Pinpoint the cell where the given text exists, returning its (X, Y) midpoint coordinate. 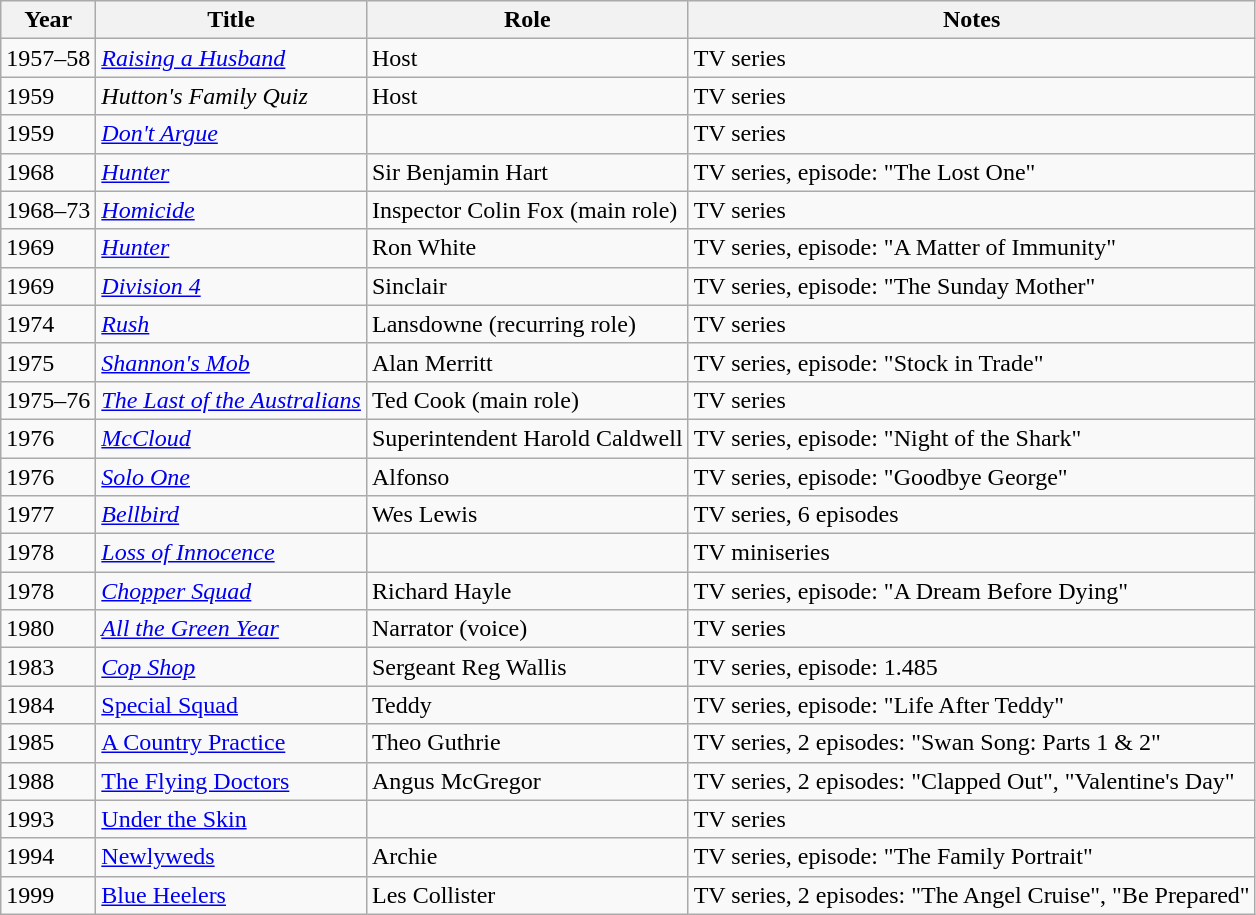
Teddy (527, 705)
Shannon's Mob (232, 362)
Special Squad (232, 705)
A Country Practice (232, 743)
Archie (527, 857)
TV miniseries (972, 553)
1968–73 (48, 210)
1993 (48, 819)
Homicide (232, 210)
TV series, episode: 1.485 (972, 667)
TV series, episode: "Goodbye George" (972, 477)
Superintendent Harold Caldwell (527, 438)
Don't Argue (232, 134)
Angus McGregor (527, 781)
Blue Heelers (232, 895)
Solo One (232, 477)
McCloud (232, 438)
Alan Merritt (527, 362)
Notes (972, 20)
Rush (232, 324)
Under the Skin (232, 819)
1994 (48, 857)
Bellbird (232, 515)
1980 (48, 629)
1975 (48, 362)
The Last of the Australians (232, 400)
1975–76 (48, 400)
1985 (48, 743)
TV series, episode: "The Lost One" (972, 172)
Role (527, 20)
1999 (48, 895)
Sir Benjamin Hart (527, 172)
Narrator (voice) (527, 629)
TV series, 6 episodes (972, 515)
The Flying Doctors (232, 781)
Ron White (527, 248)
Inspector Colin Fox (main role) (527, 210)
Newlyweds (232, 857)
Loss of Innocence (232, 553)
TV series, episode: "Night of the Shark" (972, 438)
Raising a Husband (232, 58)
Hutton's Family Quiz (232, 96)
1983 (48, 667)
1957–58 (48, 58)
TV series, episode: "A Matter of Immunity" (972, 248)
TV series, episode: "Stock in Trade" (972, 362)
Division 4 (232, 286)
1974 (48, 324)
Wes Lewis (527, 515)
Lansdowne (recurring role) (527, 324)
Alfonso (527, 477)
Sergeant Reg Wallis (527, 667)
Richard Hayle (527, 591)
Chopper Squad (232, 591)
1984 (48, 705)
Title (232, 20)
Les Collister (527, 895)
TV series, 2 episodes: "Clapped Out", "Valentine's Day" (972, 781)
1977 (48, 515)
Year (48, 20)
1988 (48, 781)
Sinclair (527, 286)
1968 (48, 172)
All the Green Year (232, 629)
TV series, episode: "Life After Teddy" (972, 705)
Theo Guthrie (527, 743)
TV series, 2 episodes: "The Angel Cruise", "Be Prepared" (972, 895)
Ted Cook (main role) (527, 400)
Cop Shop (232, 667)
TV series, episode: "The Sunday Mother" (972, 286)
TV series, 2 episodes: "Swan Song: Parts 1 & 2" (972, 743)
TV series, episode: "A Dream Before Dying" (972, 591)
TV series, episode: "The Family Portrait" (972, 857)
